Scan for the cell matching the given text and deliver its [X, Y] coordinate at center. 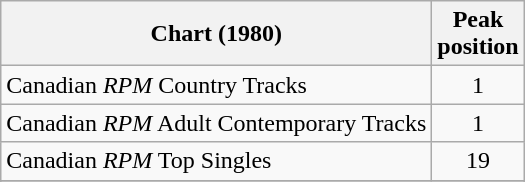
Canadian RPM Country Tracks [216, 85]
Peakposition [478, 34]
Chart (1980) [216, 34]
19 [478, 161]
Canadian RPM Top Singles [216, 161]
Canadian RPM Adult Contemporary Tracks [216, 123]
